Output the (x, y) coordinate of the center of the cell containing the given text.  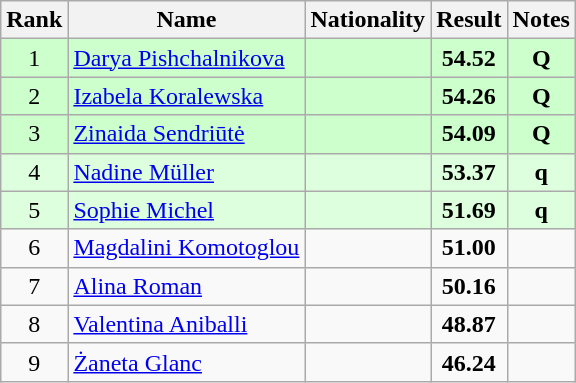
Alina Roman (186, 286)
Darya Pishchalnikova (186, 58)
Magdalini Komotoglou (186, 248)
Name (186, 20)
46.24 (469, 362)
Nadine Müller (186, 172)
Nationality (368, 20)
54.26 (469, 96)
4 (34, 172)
Sophie Michel (186, 210)
48.87 (469, 324)
Zinaida Sendriūtė (186, 134)
53.37 (469, 172)
51.00 (469, 248)
2 (34, 96)
Rank (34, 20)
1 (34, 58)
6 (34, 248)
51.69 (469, 210)
Izabela Koralewska (186, 96)
Żaneta Glanc (186, 362)
54.09 (469, 134)
54.52 (469, 58)
Valentina Aniballi (186, 324)
50.16 (469, 286)
3 (34, 134)
8 (34, 324)
Result (469, 20)
5 (34, 210)
9 (34, 362)
Notes (541, 20)
7 (34, 286)
